Find where the given text appears and provide that cell's center as [X, Y] coordinate. 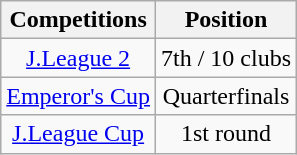
Quarterfinals [226, 96]
Competitions [78, 20]
J.League 2 [78, 58]
J.League Cup [78, 134]
Position [226, 20]
Emperor's Cup [78, 96]
1st round [226, 134]
7th / 10 clubs [226, 58]
